Output the (X, Y) coordinate of the center of the cell containing the given text.  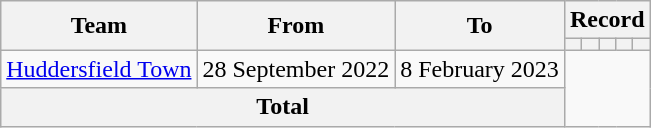
28 September 2022 (296, 69)
Team (99, 26)
Record (607, 20)
Total (283, 107)
8 February 2023 (480, 69)
Huddersfield Town (99, 69)
To (480, 26)
From (296, 26)
